Determine the (X, Y) coordinate at the center of the cell enclosing the given text.  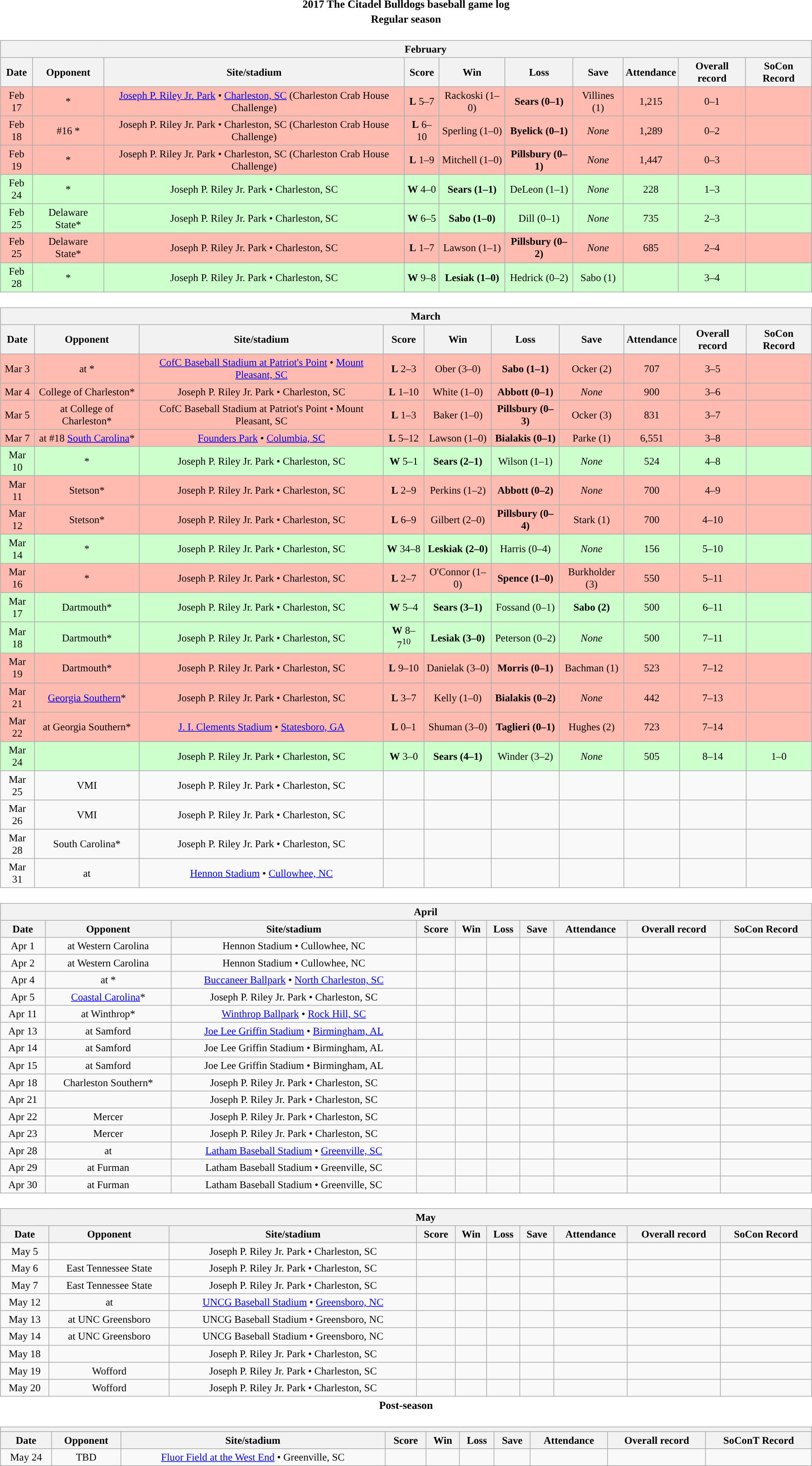
Perkins (1–2) (458, 490)
April (406, 912)
Apr 11 (23, 1014)
Mar 7 (17, 438)
Mar 10 (17, 461)
Lawson (1–0) (458, 438)
Sabo (1–0) (472, 218)
Fluor Field at the West End • Greenville, SC (253, 1457)
May 14 (25, 1336)
Peterson (0–2) (526, 637)
L 1–10 (404, 392)
Abbott (0–2) (526, 490)
1,447 (651, 160)
Byelick (0–1) (539, 131)
Mar 16 (17, 578)
Feb 19 (17, 160)
Sabo (1) (598, 277)
Burkholder (3) (592, 578)
Pillsbury (0–2) (539, 248)
Apr 15 (23, 1065)
Feb 28 (17, 277)
1,289 (651, 131)
6–11 (712, 607)
L 2–9 (404, 490)
L 2–3 (404, 368)
L 5–12 (404, 438)
Danielak (3–0) (458, 668)
Mar 19 (17, 668)
Leskiak (2–0) (458, 549)
Buccaneer Ballpark • North Charleston, SC (294, 980)
Fossand (0–1) (526, 607)
Bialakis (0–1) (526, 438)
900 (652, 392)
College of Charleston* (87, 392)
May 5 (25, 1251)
Apr 5 (23, 997)
Apr 4 (23, 980)
0–1 (712, 102)
505 (652, 756)
3–8 (712, 438)
Apr 2 (23, 963)
O'Connor (1–0) (458, 578)
Mar 31 (17, 873)
May (406, 1217)
Mar 21 (17, 697)
Stark (1) (592, 519)
W 3–0 (404, 756)
White (1–0) (458, 392)
Hedrick (0–2) (539, 277)
W 5–1 (404, 461)
442 (652, 697)
Apr 28 (23, 1150)
Mar 4 (17, 392)
1–3 (712, 189)
May 6 (25, 1268)
W 6–5 (422, 218)
L 3–7 (404, 697)
2–4 (712, 248)
Ocker (2) (592, 368)
May 13 (25, 1320)
Georgia Southern* (87, 697)
Pillsbury (0–3) (526, 414)
Sabo (1–1) (526, 368)
Villines (1) (598, 102)
524 (652, 461)
Feb 17 (17, 102)
523 (652, 668)
L 1–9 (422, 160)
1–0 (778, 756)
4–9 (712, 490)
Mitchell (1–0) (472, 160)
Sears (4–1) (458, 756)
Dill (0–1) (539, 218)
7–11 (712, 637)
May 20 (25, 1388)
Hughes (2) (592, 727)
Harris (0–4) (526, 549)
Ober (3–0) (458, 368)
L 1–3 (404, 414)
Sears (3–1) (458, 607)
L 6–10 (422, 131)
L 2–7 (404, 578)
Coastal Carolina* (108, 997)
Founders Park • Columbia, SC (261, 438)
W 9–8 (422, 277)
May 12 (25, 1302)
Sears (0–1) (539, 102)
Bialakis (0–2) (526, 697)
2–3 (712, 218)
DeLeon (1–1) (539, 189)
4–10 (712, 519)
Morris (0–1) (526, 668)
Shuman (3–0) (458, 727)
Apr 18 (23, 1083)
at Winthrop* (108, 1014)
Bachman (1) (592, 668)
Mar 3 (17, 368)
3–4 (712, 277)
L 0–1 (404, 727)
4–8 (712, 461)
W 4–0 (422, 189)
228 (651, 189)
at #18 South Carolina* (87, 438)
Mar 11 (17, 490)
0–2 (712, 131)
February (406, 49)
6,551 (652, 438)
Gilbert (2–0) (458, 519)
Ocker (3) (592, 414)
at College of Charleston* (87, 414)
Feb 18 (17, 131)
W 5–4 (404, 607)
Apr 30 (23, 1184)
L 6–9 (404, 519)
Apr 21 (23, 1099)
Apr 1 (23, 946)
Mar 25 (17, 785)
L 9–10 (404, 668)
Mar 24 (17, 756)
Wilson (1–1) (526, 461)
Kelly (1–0) (458, 697)
Charleston Southern* (108, 1083)
TBD (86, 1457)
3–7 (712, 414)
Winder (3–2) (526, 756)
Apr 13 (23, 1031)
at Georgia Southern* (87, 727)
Sperling (1–0) (472, 131)
Baker (1–0) (458, 414)
Mar 14 (17, 549)
Mar 12 (17, 519)
Lawson (1–1) (472, 248)
Abbott (0–1) (526, 392)
3–5 (712, 368)
May 18 (25, 1354)
Sabo (2) (592, 607)
May 7 (25, 1286)
Mar 22 (17, 727)
550 (652, 578)
W 8–710 (404, 637)
Mar 18 (17, 637)
3–6 (712, 392)
South Carolina* (87, 844)
Parke (1) (592, 438)
Mar 5 (17, 414)
7–13 (712, 697)
831 (652, 414)
Winthrop Ballpark • Rock Hill, SC (294, 1014)
735 (651, 218)
723 (652, 727)
Taglieri (0–1) (526, 727)
J. I. Clements Stadium • Statesboro, GA (261, 727)
Lesiak (1–0) (472, 277)
May 19 (25, 1371)
Pillsbury (0–4) (526, 519)
L 1–7 (422, 248)
Apr 14 (23, 1048)
5–10 (712, 549)
L 5–7 (422, 102)
707 (652, 368)
5–11 (712, 578)
Pillsbury (0–1) (539, 160)
7–14 (712, 727)
#16 * (68, 131)
Spence (1–0) (526, 578)
Feb 24 (17, 189)
Mar 17 (17, 607)
Mar 28 (17, 844)
Apr 23 (23, 1133)
7–12 (712, 668)
685 (651, 248)
Sears (2–1) (458, 461)
156 (652, 549)
W 34–8 (404, 549)
SoConT Record (759, 1440)
1,215 (651, 102)
Apr 29 (23, 1168)
Lesiak (3–0) (458, 637)
0–3 (712, 160)
Sears (1–1) (472, 189)
Mar 26 (17, 814)
Rackoski (1–0) (472, 102)
March (406, 316)
Apr 22 (23, 1116)
8–14 (712, 756)
May 24 (26, 1457)
